Identify which cell holds the provided text, then report its [x, y] central coordinate. 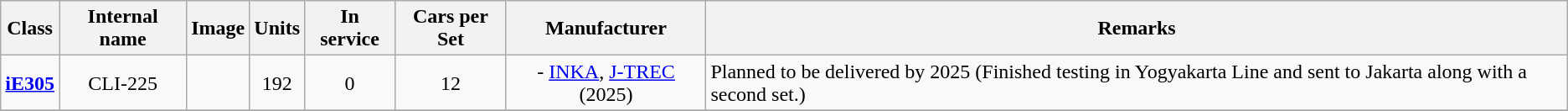
192 [277, 82]
In service [350, 29]
- INKA, J-TREC (2025) [606, 82]
Internal name [122, 29]
Image [218, 29]
CLI-225 [122, 82]
0 [350, 82]
Planned to be delivered by 2025 (Finished testing in Yogyakarta Line and sent to Jakarta along with a second set.) [1137, 82]
Manufacturer [606, 29]
12 [451, 82]
iE305 [30, 82]
Cars per Set [451, 29]
Remarks [1137, 29]
Units [277, 29]
Class [30, 29]
